Return [X, Y] of the center of cell containing provided text 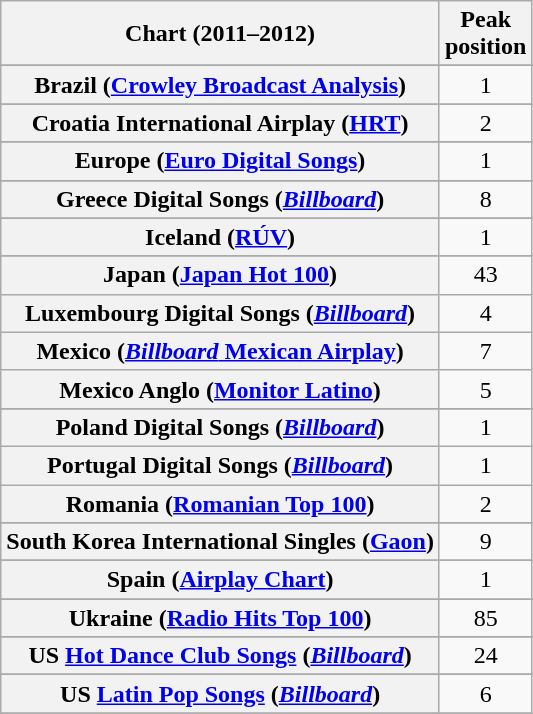
Brazil (Crowley Broadcast Analysis) [220, 85]
Ukraine (Radio Hits Top 100) [220, 618]
Greece Digital Songs (Billboard) [220, 199]
85 [485, 618]
Japan (Japan Hot 100) [220, 275]
4 [485, 313]
7 [485, 351]
Chart (2011–2012) [220, 34]
Poland Digital Songs (Billboard) [220, 427]
Iceland (RÚV) [220, 237]
Europe (Euro Digital Songs) [220, 161]
Mexico Anglo (Monitor Latino) [220, 389]
US Latin Pop Songs (Billboard) [220, 694]
Luxembourg Digital Songs (Billboard) [220, 313]
Croatia International Airplay (HRT) [220, 123]
24 [485, 656]
5 [485, 389]
US Hot Dance Club Songs (Billboard) [220, 656]
9 [485, 542]
Spain (Airplay Chart) [220, 580]
Portugal Digital Songs (Billboard) [220, 465]
43 [485, 275]
Romania (Romanian Top 100) [220, 503]
Mexico (Billboard Mexican Airplay) [220, 351]
Peakposition [485, 34]
6 [485, 694]
8 [485, 199]
South Korea International Singles (Gaon) [220, 542]
